Pinpoint the cell where the given text exists, returning its [x, y] midpoint coordinate. 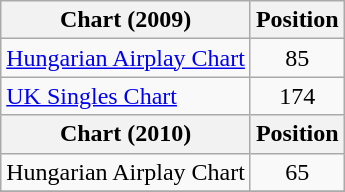
Chart (2010) [126, 134]
Chart (2009) [126, 20]
174 [297, 96]
85 [297, 58]
UK Singles Chart [126, 96]
65 [297, 172]
